Identify which cell holds the provided text, then report its [x, y] central coordinate. 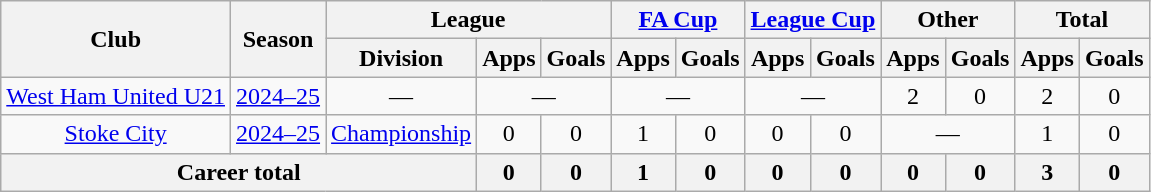
Career total [239, 172]
Other [948, 20]
Total [1082, 20]
Club [116, 39]
3 [1047, 172]
Stoke City [116, 134]
FA Cup [678, 20]
League [468, 20]
Division [402, 58]
Season [278, 39]
West Ham United U21 [116, 96]
League Cup [813, 20]
Championship [402, 134]
